Identify which cell holds the provided text, then report its [X, Y] central coordinate. 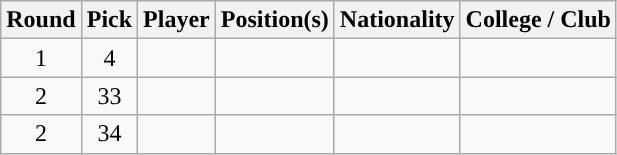
34 [109, 134]
1 [41, 58]
Pick [109, 20]
4 [109, 58]
Position(s) [274, 20]
33 [109, 96]
Player [177, 20]
Round [41, 20]
College / Club [538, 20]
Nationality [397, 20]
